Pinpoint the cell where the given text exists, returning its (x, y) midpoint coordinate. 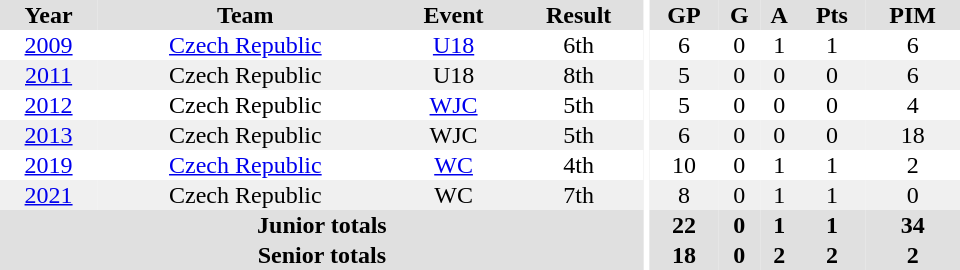
Year (48, 15)
GP (684, 15)
Result (579, 15)
6th (579, 45)
22 (684, 225)
2012 (48, 105)
2013 (48, 135)
7th (579, 195)
A (780, 15)
4th (579, 165)
2021 (48, 195)
Event (454, 15)
4 (912, 105)
Team (245, 15)
2019 (48, 165)
2009 (48, 45)
Senior totals (322, 255)
Pts (832, 15)
34 (912, 225)
10 (684, 165)
8th (579, 75)
2011 (48, 75)
PIM (912, 15)
G (740, 15)
8 (684, 195)
Junior totals (322, 225)
